Identify which cell holds the provided text, then report its (X, Y) central coordinate. 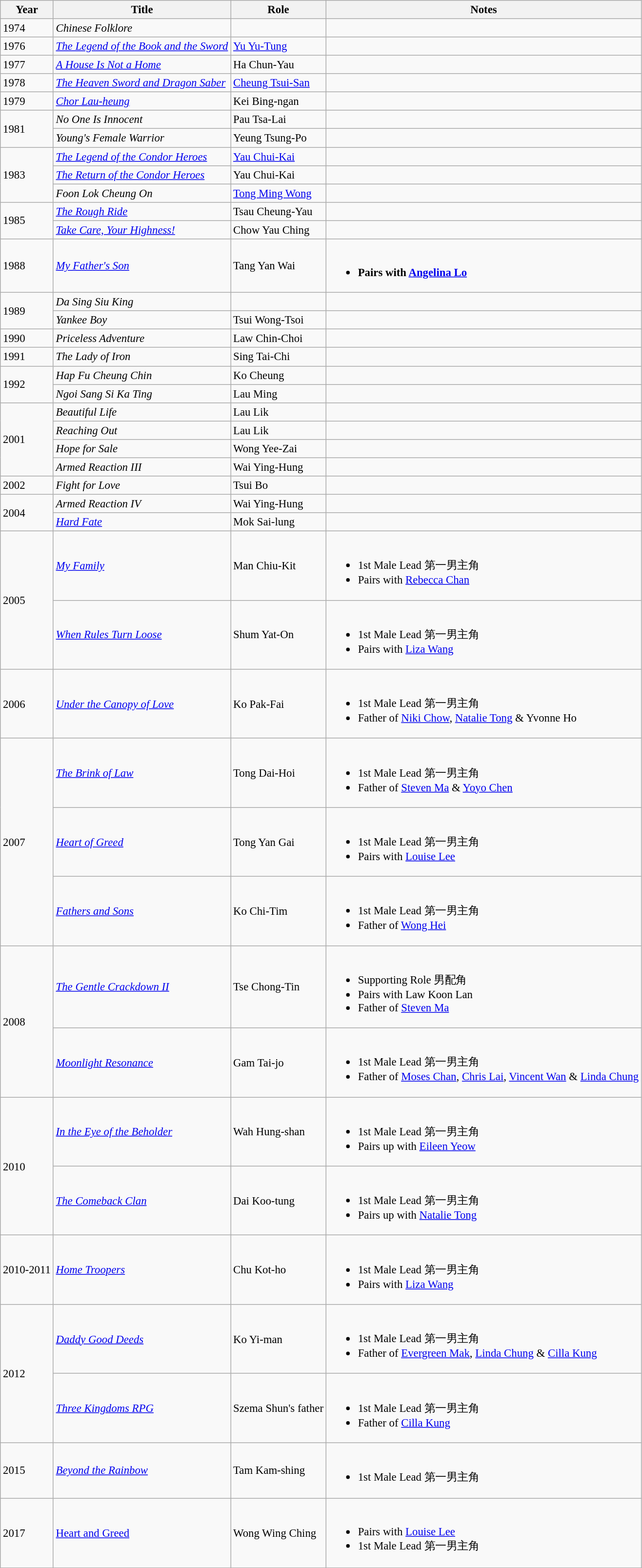
Armed Reaction IV (141, 503)
A House Is Not a Home (141, 65)
Beautiful Life (141, 412)
1974 (27, 28)
Ko Yi-man (279, 1339)
Yu Yu-Tung (279, 46)
Yankee Boy (141, 320)
1976 (27, 46)
The Lady of Iron (141, 357)
1st Male Lead 第一男主角Pairs with Louise Lee (483, 842)
When Rules Turn Loose (141, 635)
1992 (27, 384)
Priceless Adventure (141, 339)
The Heaven Sword and Dragon Saber (141, 83)
Tam Kam-shing (279, 1470)
Notes (483, 10)
2008 (27, 1021)
Tse Chong-Tin (279, 986)
The Return of the Condor Heroes (141, 175)
Pau Tsa-Lai (279, 120)
Tong Ming Wong (279, 193)
Sing Tai-Chi (279, 357)
Cheung Tsui-San (279, 83)
Chu Kot-ho (279, 1270)
The Legend of the Condor Heroes (141, 157)
1st Male Lead 第一男主角Pairs with Rebecca Chan (483, 566)
2006 (27, 704)
Moonlight Resonance (141, 1063)
Armed Reaction III (141, 467)
2017 (27, 1533)
Shum Yat-On (279, 635)
Pairs with Louise Lee1st Male Lead 第一男主角 (483, 1533)
The Legend of the Book and the Sword (141, 46)
No One Is Innocent (141, 120)
Gam Tai-jo (279, 1063)
Yeung Tsung-Po (279, 138)
2010-2011 (27, 1270)
2004 (27, 512)
2012 (27, 1374)
1983 (27, 175)
1st Male Lead 第一男主角Father of Niki Chow, Natalie Tong & Yvonne Ho (483, 704)
1st Male Lead 第一男主角Father of Cilla Kung (483, 1408)
1st Male Lead 第一男主角Pairs up with Eileen Yeow (483, 1132)
Fathers and Sons (141, 911)
1st Male Lead 第一男主角 (483, 1470)
Year (27, 10)
Supporting Role 男配角Pairs with Law Koon LanFather of Steven Ma (483, 986)
Role (279, 10)
1st Male Lead 第一男主角Pairs up with Natalie Tong (483, 1201)
2015 (27, 1470)
Tong Yan Gai (279, 842)
My Father's Son (141, 266)
1991 (27, 357)
Law Chin-Choi (279, 339)
Dai Koo-tung (279, 1201)
Ko Pak-Fai (279, 704)
Tsui Bo (279, 485)
Daddy Good Deeds (141, 1339)
In the Eye of the Beholder (141, 1132)
Take Care, Your Highness! (141, 230)
Heart and Greed (141, 1533)
Tong Dai-Hoi (279, 773)
Hap Fu Cheung Chin (141, 375)
Ngoi Sang Si Ka Ting (141, 394)
Tang Yan Wai (279, 266)
1978 (27, 83)
1st Male Lead 第一男主角Father of Wong Hei (483, 911)
Chow Yau Ching (279, 230)
Under the Canopy of Love (141, 704)
2007 (27, 842)
The Brink of Law (141, 773)
Szema Shun's father (279, 1408)
Fight for Love (141, 485)
Title (141, 10)
Wong Wing Ching (279, 1533)
Heart of Greed (141, 842)
Da Sing Siu King (141, 302)
1985 (27, 221)
The Rough Ride (141, 211)
Ko Cheung (279, 375)
1989 (27, 311)
Beyond the Rainbow (141, 1470)
The Comeback Clan (141, 1201)
1988 (27, 266)
Wah Hung-shan (279, 1132)
Chor Lau-heung (141, 101)
Young's Female Warrior (141, 138)
Reaching Out (141, 430)
1st Male Lead 第一男主角Father of Moses Chan, Chris Lai, Vincent Wan & Linda Chung (483, 1063)
Chinese Folklore (141, 28)
Man Chiu-Kit (279, 566)
Ha Chun-Yau (279, 65)
1977 (27, 65)
My Family (141, 566)
Ko Chi-Tim (279, 911)
Hard Fate (141, 522)
1990 (27, 339)
2002 (27, 485)
Lau Ming (279, 394)
Mok Sai-lung (279, 522)
Kei Bing-ngan (279, 101)
Three Kingdoms RPG (141, 1408)
Tsui Wong-Tsoi (279, 320)
Wong Yee-Zai (279, 449)
Foon Lok Cheung On (141, 193)
1981 (27, 129)
Home Troopers (141, 1270)
The Gentle Crackdown II (141, 986)
Tsau Cheung-Yau (279, 211)
1979 (27, 101)
2005 (27, 600)
2001 (27, 439)
2010 (27, 1166)
1st Male Lead 第一男主角Father of Evergreen Mak, Linda Chung & Cilla Kung (483, 1339)
Hope for Sale (141, 449)
Pairs with Angelina Lo (483, 266)
1st Male Lead 第一男主角Father of Steven Ma & Yoyo Chen (483, 773)
